From the cell containing the given text, extract its center point as [x, y] coordinate. 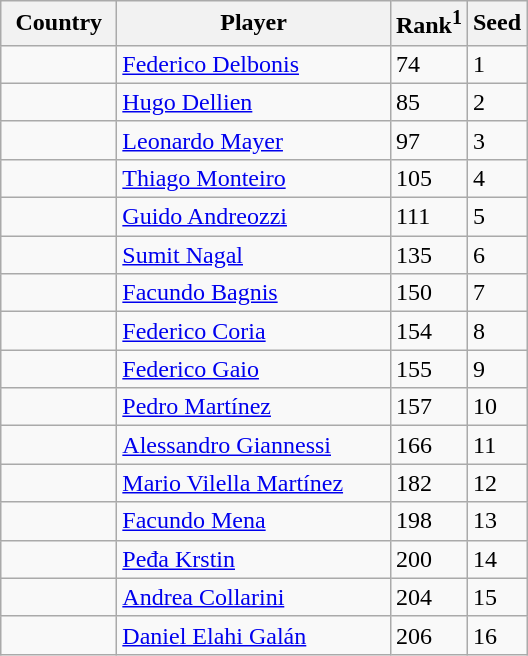
157 [428, 407]
Alessandro Giannessi [254, 445]
74 [428, 64]
Federico Gaio [254, 369]
85 [428, 102]
Sumit Nagal [254, 255]
11 [496, 445]
Federico Delbonis [254, 64]
13 [496, 521]
97 [428, 140]
2 [496, 102]
150 [428, 293]
12 [496, 483]
Mario Vilella Martínez [254, 483]
Facundo Mena [254, 521]
10 [496, 407]
4 [496, 178]
3 [496, 140]
111 [428, 217]
Thiago Monteiro [254, 178]
166 [428, 445]
15 [496, 597]
155 [428, 369]
135 [428, 255]
Rank1 [428, 24]
Leonardo Mayer [254, 140]
14 [496, 559]
Country [59, 24]
Seed [496, 24]
1 [496, 64]
Guido Andreozzi [254, 217]
Peđa Krstin [254, 559]
Pedro Martínez [254, 407]
Player [254, 24]
Daniel Elahi Galán [254, 635]
8 [496, 331]
5 [496, 217]
206 [428, 635]
Hugo Dellien [254, 102]
16 [496, 635]
105 [428, 178]
7 [496, 293]
182 [428, 483]
9 [496, 369]
Federico Coria [254, 331]
200 [428, 559]
Andrea Collarini [254, 597]
154 [428, 331]
6 [496, 255]
Facundo Bagnis [254, 293]
204 [428, 597]
198 [428, 521]
